Capture the cell that displays the provided text and extract its (X, Y) central coordinate. 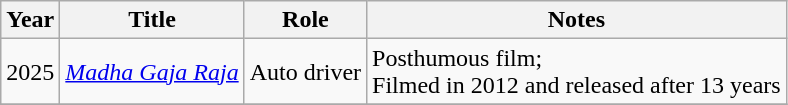
Title (152, 20)
Posthumous film;Filmed in 2012 and released after 13 years (577, 72)
Auto driver (305, 72)
Madha Gaja Raja (152, 72)
Notes (577, 20)
2025 (30, 72)
Role (305, 20)
Year (30, 20)
